Return the (x, y) coordinate for the center point of the cell that contains the specified text.  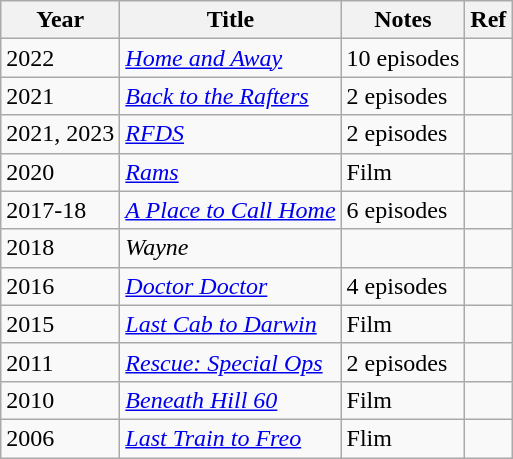
2010 (60, 400)
10 episodes (403, 58)
Home and Away (230, 58)
Doctor Doctor (230, 286)
2021 (60, 96)
A Place to Call Home (230, 210)
Flim (403, 438)
4 episodes (403, 286)
Title (230, 20)
2015 (60, 324)
6 episodes (403, 210)
2022 (60, 58)
Last Cab to Darwin (230, 324)
2020 (60, 172)
Back to the Rafters (230, 96)
2011 (60, 362)
Wayne (230, 248)
Notes (403, 20)
2021, 2023 (60, 134)
Rescue: Special Ops (230, 362)
Beneath Hill 60 (230, 400)
2006 (60, 438)
2017-18 (60, 210)
2016 (60, 286)
Last Train to Freo (230, 438)
Rams (230, 172)
Ref (488, 20)
RFDS (230, 134)
Year (60, 20)
2018 (60, 248)
